Determine the (X, Y) coordinate at the center of the cell enclosing the given text.  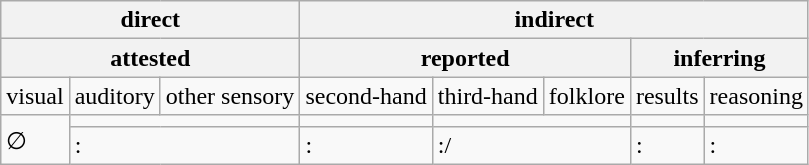
folklore (586, 96)
visual (35, 96)
results (667, 96)
∅ (35, 140)
inferring (719, 58)
other sensory (230, 96)
indirect (554, 20)
reported (465, 58)
auditory (114, 96)
direct (150, 20)
attested (150, 58)
:/ (531, 145)
reasoning (756, 96)
second-hand (366, 96)
third-hand (488, 96)
